Find where the given text appears and provide that cell's center as (X, Y) coordinate. 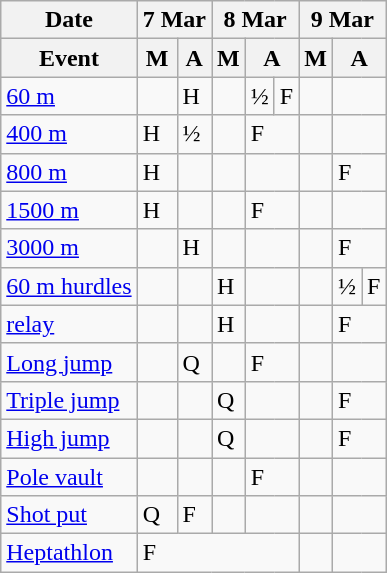
Triple jump (69, 400)
7 Mar (174, 20)
Pole vault (69, 477)
9 Mar (342, 20)
Shot put (69, 515)
60 m hurdles (69, 286)
Heptathlon (69, 553)
8 Mar (256, 20)
Event (69, 58)
High jump (69, 438)
relay (69, 324)
Long jump (69, 362)
60 m (69, 96)
3000 m (69, 248)
800 m (69, 172)
400 m (69, 134)
1500 m (69, 210)
Date (69, 20)
